Find where the given text appears and provide that cell's center as (x, y) coordinate. 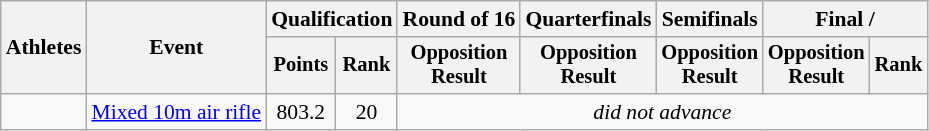
Mixed 10m air rifle (176, 112)
20 (367, 112)
Final / (845, 19)
Qualification (332, 19)
803.2 (300, 112)
Athletes (44, 48)
Points (300, 66)
Semifinals (710, 19)
Quarterfinals (588, 19)
did not advance (662, 112)
Round of 16 (458, 19)
Event (176, 48)
